Provide the (X, Y) coordinate of the cell's center where the given text is located.  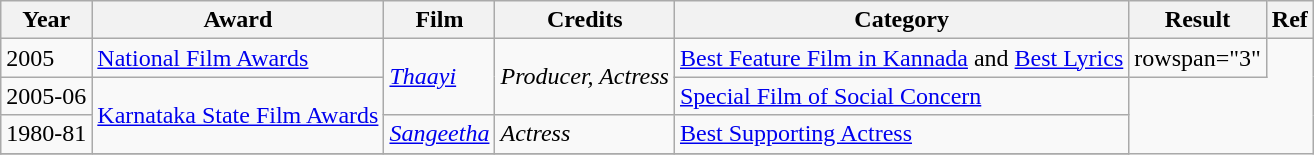
Result (1198, 20)
2005-06 (46, 96)
Sangeetha (440, 134)
1980-81 (46, 134)
Film (440, 20)
Ref (1290, 20)
Special Film of Social Concern (901, 96)
Award (238, 20)
2005 (46, 58)
rowspan="3" (1198, 58)
National Film Awards (238, 58)
Producer, Actress (584, 77)
Karnataka State Film Awards (238, 115)
Best Supporting Actress (901, 134)
Credits (584, 20)
Thaayi (440, 77)
Year (46, 20)
Actress (584, 134)
Category (901, 20)
Best Feature Film in Kannada and Best Lyrics (901, 58)
